Find where the given text appears and provide that cell's center as [x, y] coordinate. 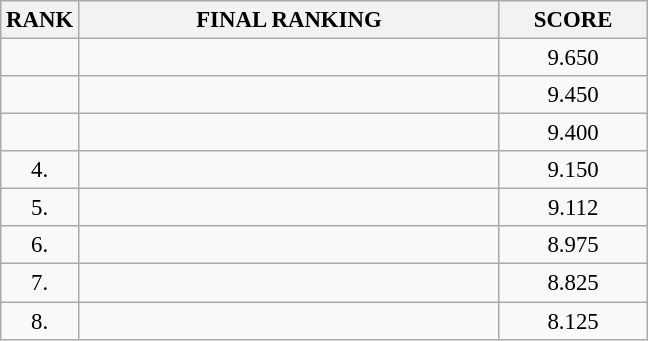
8. [40, 321]
9.150 [572, 170]
8.125 [572, 321]
9.400 [572, 133]
9.112 [572, 208]
6. [40, 245]
SCORE [572, 20]
8.975 [572, 245]
RANK [40, 20]
9.450 [572, 95]
7. [40, 283]
4. [40, 170]
FINAL RANKING [288, 20]
9.650 [572, 58]
8.825 [572, 283]
5. [40, 208]
